For the text-containing cell, return its midpoint in (x, y) coordinate format. 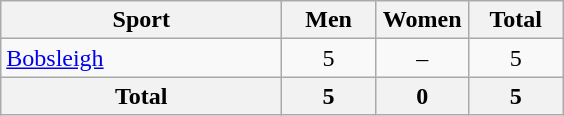
Women (422, 20)
Bobsleigh (142, 58)
Sport (142, 20)
– (422, 58)
0 (422, 96)
Men (329, 20)
